Find where the given text appears and provide that cell's center as (x, y) coordinate. 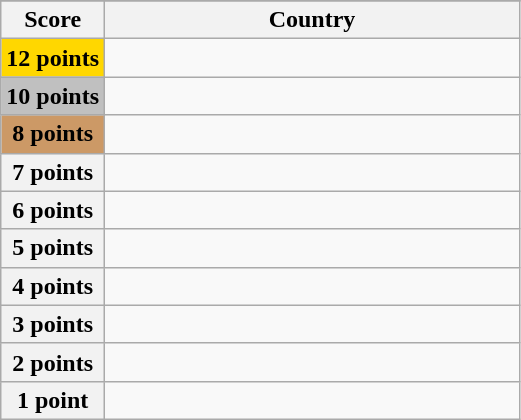
7 points (53, 172)
1 point (53, 400)
2 points (53, 362)
Country (312, 20)
8 points (53, 134)
12 points (53, 58)
6 points (53, 210)
5 points (53, 248)
3 points (53, 324)
10 points (53, 96)
Score (53, 20)
4 points (53, 286)
